Extract the (x, y) coordinate from the center of the cell holding the provided text.  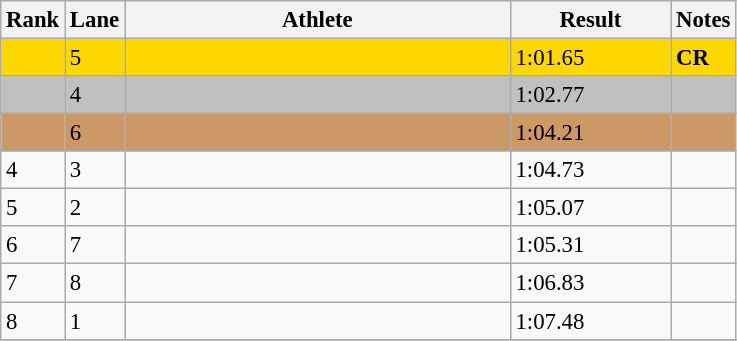
1:04.73 (590, 170)
Athlete (318, 20)
1:01.65 (590, 58)
CR (704, 58)
1:06.83 (590, 283)
3 (95, 170)
Notes (704, 20)
1:02.77 (590, 95)
Lane (95, 20)
1:07.48 (590, 321)
1:04.21 (590, 133)
2 (95, 208)
1:05.07 (590, 208)
1:05.31 (590, 245)
Rank (33, 20)
1 (95, 321)
Result (590, 20)
